From the cell containing the given text, extract its center point as (x, y) coordinate. 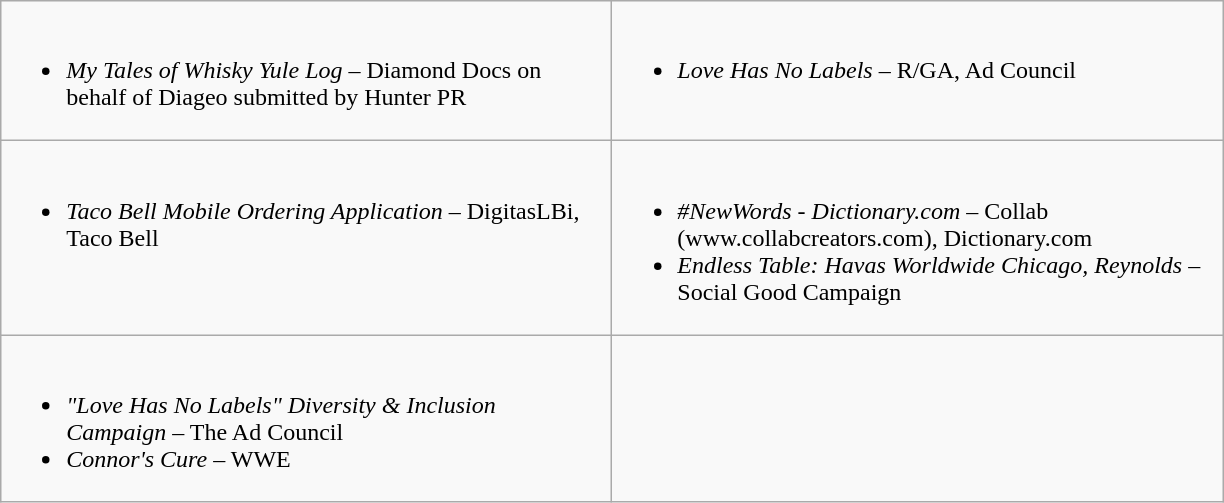
Taco Bell Mobile Ordering Application – DigitasLBi, Taco Bell (306, 238)
#NewWords - Dictionary.com – Collab (www.collabcreators.com), Dictionary.comEndless Table: Havas Worldwide Chicago, Reynolds – Social Good Campaign (918, 238)
"Love Has No Labels" Diversity & Inclusion Campaign – The Ad CouncilConnor's Cure – WWE (306, 418)
My Tales of Whisky Yule Log – Diamond Docs on behalf of Diageo submitted by Hunter PR (306, 71)
Love Has No Labels – R/GA, Ad Council (918, 71)
